Scan for the cell matching the given text and deliver its [X, Y] coordinate at center. 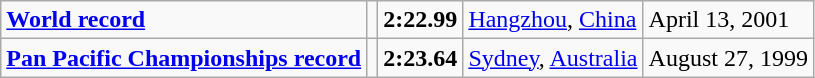
Sydney, Australia [553, 58]
April 13, 2001 [728, 20]
2:22.99 [420, 20]
World record [184, 20]
Hangzhou, China [553, 20]
Pan Pacific Championships record [184, 58]
2:23.64 [420, 58]
August 27, 1999 [728, 58]
